Identify which cell holds the provided text, then report its (x, y) central coordinate. 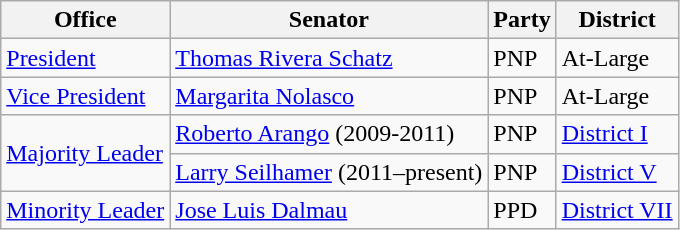
Jose Luis Dalmau (329, 210)
Office (86, 20)
Minority Leader (86, 210)
Senator (329, 20)
Larry Seilhamer (2011–present) (329, 172)
District I (617, 134)
Thomas Rivera Schatz (329, 58)
Margarita Nolasco (329, 96)
Majority Leader (86, 153)
PPD (522, 210)
Party (522, 20)
District (617, 20)
District VII (617, 210)
Vice President (86, 96)
Roberto Arango (2009-2011) (329, 134)
President (86, 58)
District V (617, 172)
